Locate the cell with the specified text and output its [x, y] center coordinate. 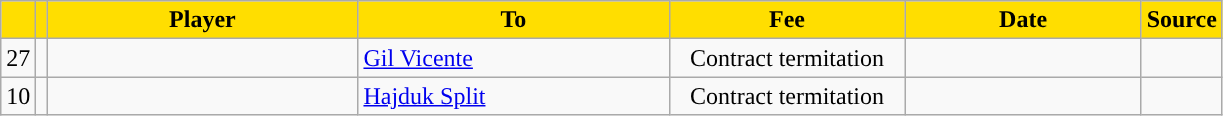
27 [18, 58]
10 [18, 96]
Source [1182, 20]
Date [1023, 20]
Gil Vicente [514, 58]
To [514, 20]
Hajduk Split [514, 96]
Player [202, 20]
Fee [787, 20]
